From the cell containing the given text, extract its center point as [x, y] coordinate. 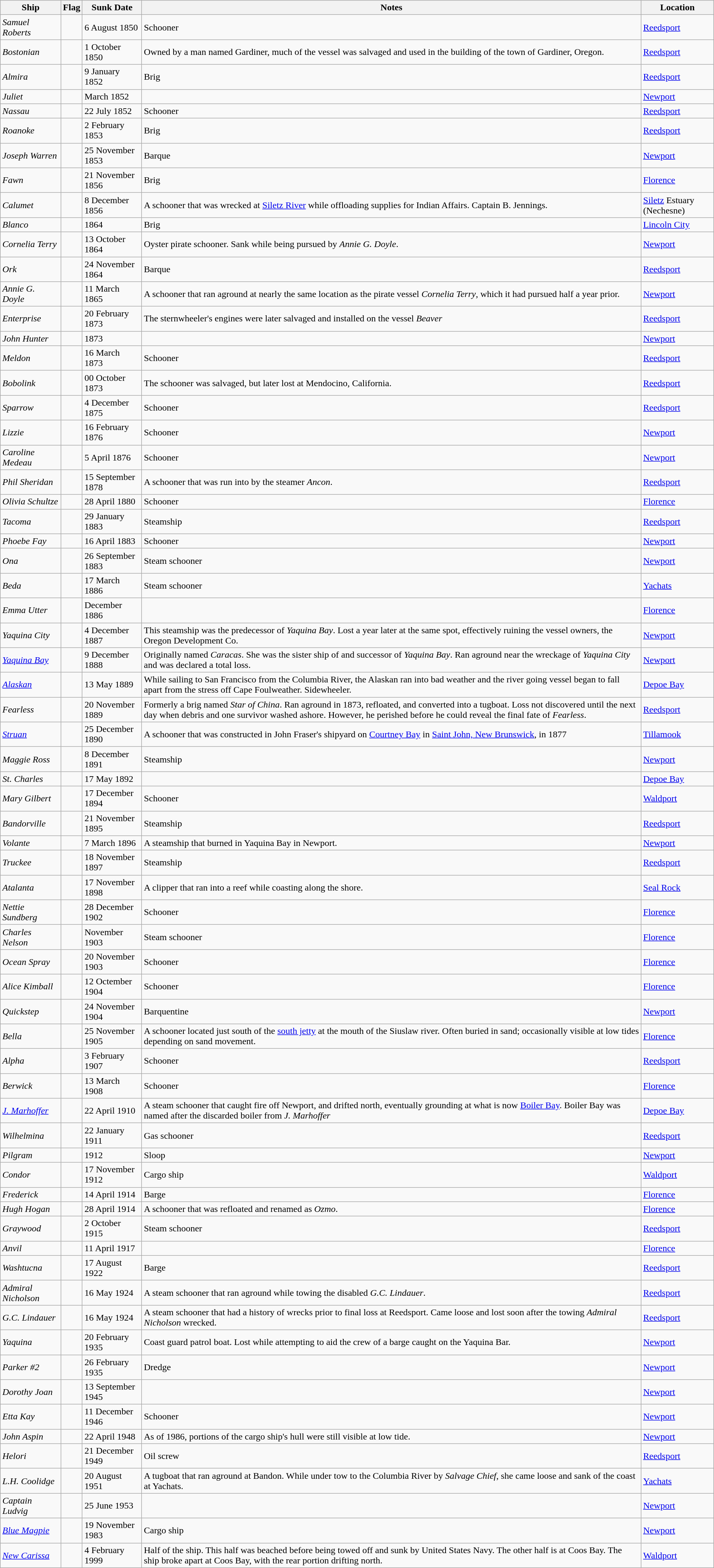
Frederick [31, 1194]
16 April 1883 [112, 541]
17 December 1894 [112, 798]
22 April 1948 [112, 1436]
Location [677, 8]
11 March 1865 [112, 294]
Nassau [31, 111]
17 August 1922 [112, 1268]
Berwick [31, 1086]
21 November 1856 [112, 180]
17 May 1892 [112, 779]
8 December 1856 [112, 205]
Dorothy Joan [31, 1392]
Annie G. Doyle [31, 294]
G.C. Lindauer [31, 1318]
John Aspin [31, 1436]
Meldon [31, 358]
3 February 1907 [112, 1061]
1912 [112, 1155]
A steam schooner that ran aground while towing the disabled G.C. Lindauer. [391, 1292]
Enterprise [31, 319]
A tugboat that ran aground at Bandon. While under tow to the Columbia River by Salvage Chief, she came loose and sank of the coast at Yachats. [391, 1481]
The schooner was salvaged, but later lost at Mendocino, California. [391, 383]
Fawn [31, 180]
13 March 1908 [112, 1086]
Condor [31, 1175]
Charles Nelson [31, 937]
Phoebe Fay [31, 541]
19 November 1983 [112, 1530]
Sparrow [31, 408]
Yaquina City [31, 635]
11 December 1946 [112, 1417]
Truckee [31, 862]
New Carissa [31, 1555]
The sternwheeler's engines were later salvaged and installed on the vessel Beaver [391, 319]
Sloop [391, 1155]
A schooner that was wrecked at Siletz River while offloading supplies for Indian Affairs. Captain B. Jennings. [391, 205]
26 February 1935 [112, 1367]
A schooner that was run into by the steamer Ancon. [391, 482]
26 September 1883 [112, 560]
November 1903 [112, 937]
22 January 1911 [112, 1135]
Flag [72, 8]
Olivia Schultze [31, 502]
Calumet [31, 205]
Seal Rock [677, 888]
17 November 1898 [112, 888]
29 January 1883 [112, 522]
Admiral Nicholson [31, 1292]
13 October 1864 [112, 244]
1873 [112, 339]
4 December 1875 [112, 408]
21 November 1895 [112, 823]
St. Charles [31, 779]
A clipper that ran into a reef while coasting along the shore. [391, 888]
A steamship that burned in Yaquina Bay in Newport. [391, 843]
Mary Gilbert [31, 798]
Fearless [31, 710]
Nettie Sundberg [31, 912]
Cornelia Terry [31, 244]
Lincoln City [677, 225]
00 October 1873 [112, 383]
John Hunter [31, 339]
12 Octember 1904 [112, 987]
15 September 1878 [112, 482]
9 January 1852 [112, 77]
Blanco [31, 225]
25 December 1890 [112, 734]
Juliet [31, 96]
Beda [31, 586]
28 December 1902 [112, 912]
Captain Ludvig [31, 1506]
Tacoma [31, 522]
22 July 1852 [112, 111]
21 December 1949 [112, 1456]
Struan [31, 734]
Wilhelmina [31, 1135]
Siletz Estuary (Nechesne) [677, 205]
Alpha [31, 1061]
Anvil [31, 1248]
11 April 1917 [112, 1248]
A schooner that was constructed in John Fraser's shipyard on Courtney Bay in Saint John, New Brunswick, in 1877 [391, 734]
December 1886 [112, 610]
Dredge [391, 1367]
20 November 1903 [112, 961]
Hugh Hogan [31, 1209]
20 February 1873 [112, 319]
Maggie Ross [31, 759]
Parker #2 [31, 1367]
A schooner that ran aground at nearly the same location as the pirate vessel Cornelia Terry, which it had pursued half a year prior. [391, 294]
Almira [31, 77]
13 September 1945 [112, 1392]
Emma Utter [31, 610]
5 April 1876 [112, 457]
Oyster pirate schooner. Sank while being pursued by Annie G. Doyle. [391, 244]
Joseph Warren [31, 156]
Yaquina Bay [31, 660]
Coast guard patrol boat. Lost while attempting to aid the crew of a barge caught on the Yaquina Bar. [391, 1342]
Gas schooner [391, 1135]
13 May 1889 [112, 685]
20 August 1951 [112, 1481]
J. Marhoffer [31, 1111]
Ship [31, 8]
16 February 1876 [112, 432]
Washtucna [31, 1268]
Ocean Spray [31, 961]
Tillamook [677, 734]
Caroline Medeau [31, 457]
Notes [391, 8]
16 March 1873 [112, 358]
Helori [31, 1456]
Etta Kay [31, 1417]
Oil screw [391, 1456]
Samuel Roberts [31, 27]
9 December 1888 [112, 660]
1864 [112, 225]
22 April 1910 [112, 1111]
24 November 1864 [112, 269]
As of 1986, portions of the cargo ship's hull were still visible at low tide. [391, 1436]
7 March 1896 [112, 843]
Blue Magpie [31, 1530]
2 October 1915 [112, 1228]
Ona [31, 560]
20 November 1889 [112, 710]
20 February 1935 [112, 1342]
A steam schooner that had a history of wrecks prior to final loss at Reedsport. Came loose and lost soon after the towing Admiral Nicholson wrecked. [391, 1318]
6 August 1850 [112, 27]
Atalanta [31, 888]
Alice Kimball [31, 987]
4 December 1887 [112, 635]
Owned by a man named Gardiner, much of the vessel was salvaged and used in the building of the town of Gardiner, Oregon. [391, 52]
28 April 1914 [112, 1209]
A schooner that was refloated and renamed as Ozmo. [391, 1209]
Alaskan [31, 685]
1 October 1850 [112, 52]
Phil Sheridan [31, 482]
17 March 1886 [112, 586]
Quickstep [31, 1011]
28 April 1880 [112, 502]
25 November 1853 [112, 156]
18 November 1897 [112, 862]
14 April 1914 [112, 1194]
17 November 1912 [112, 1175]
Yaquina [31, 1342]
Bella [31, 1036]
8 December 1891 [112, 759]
Graywood [31, 1228]
2 February 1853 [112, 130]
24 November 1904 [112, 1011]
25 November 1905 [112, 1036]
Ork [31, 269]
March 1852 [112, 96]
Lizzie [31, 432]
Volante [31, 843]
Roanoke [31, 130]
Bandorville [31, 823]
Sunk Date [112, 8]
Pilgram [31, 1155]
4 February 1999 [112, 1555]
Barquentine [391, 1011]
Bobolink [31, 383]
25 June 1953 [112, 1506]
Bostonian [31, 52]
L.H. Coolidge [31, 1481]
